Provide the [x, y] coordinate of the cell's center where the given text is located.  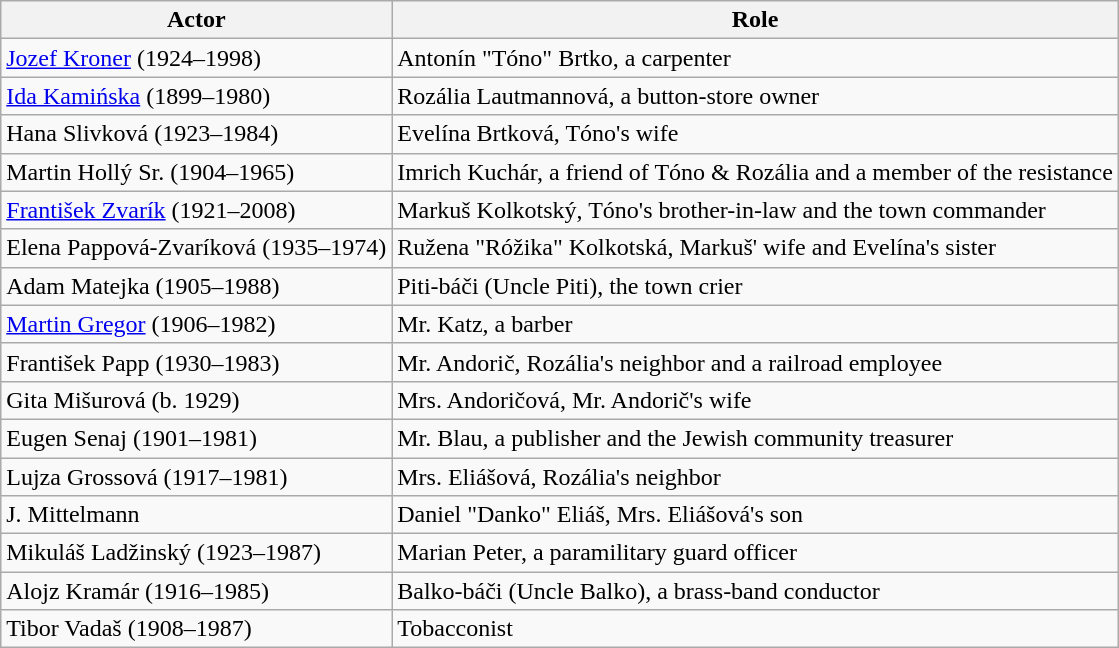
Jozef Kroner (1924–1998) [196, 58]
Mr. Blau, a publisher and the Jewish community treasurer [756, 438]
Marian Peter, a paramilitary guard officer [756, 553]
Mikuláš Ladžinský (1923–1987) [196, 553]
Balko-báči (Uncle Balko), a brass-band conductor [756, 591]
Role [756, 20]
Antonín "Tóno" Brtko, a carpenter [756, 58]
Piti-báči (Uncle Piti), the town crier [756, 286]
Actor [196, 20]
Lujza Grossová (1917–1981) [196, 477]
Gita Mišurová (b. 1929) [196, 400]
Ružena "Róžika" Kolkotská, Markuš' wife and Evelína's sister [756, 248]
Mr. Andorič, Rozália's neighbor and a railroad employee [756, 362]
Mrs. Eliášová, Rozália's neighbor [756, 477]
Mr. Katz, a barber [756, 324]
Eugen Senaj (1901–1981) [196, 438]
Alojz Kramár (1916–1985) [196, 591]
Evelína Brtková, Tóno's wife [756, 134]
Martin Gregor (1906–1982) [196, 324]
Adam Matejka (1905–1988) [196, 286]
Imrich Kuchár, a friend of Tóno & Rozália and a member of the resistance [756, 172]
Mrs. Andoričová, Mr. Andorič's wife [756, 400]
Daniel "Danko" Eliáš, Mrs. Eliášová's son [756, 515]
Rozália Lautmannová, a button-store owner [756, 96]
Tibor Vadaš (1908–1987) [196, 629]
Martin Hollý Sr. (1904–1965) [196, 172]
Ida Kamińska (1899–1980) [196, 96]
Markuš Kolkotský, Tóno's brother-in-law and the town commander [756, 210]
František Papp (1930–1983) [196, 362]
J. Mittelmann [196, 515]
František Zvarík (1921–2008) [196, 210]
Hana Slivková (1923–1984) [196, 134]
Tobacconist [756, 629]
Elena Pappová-Zvaríková (1935–1974) [196, 248]
